Return [X, Y] of the center of cell containing provided text 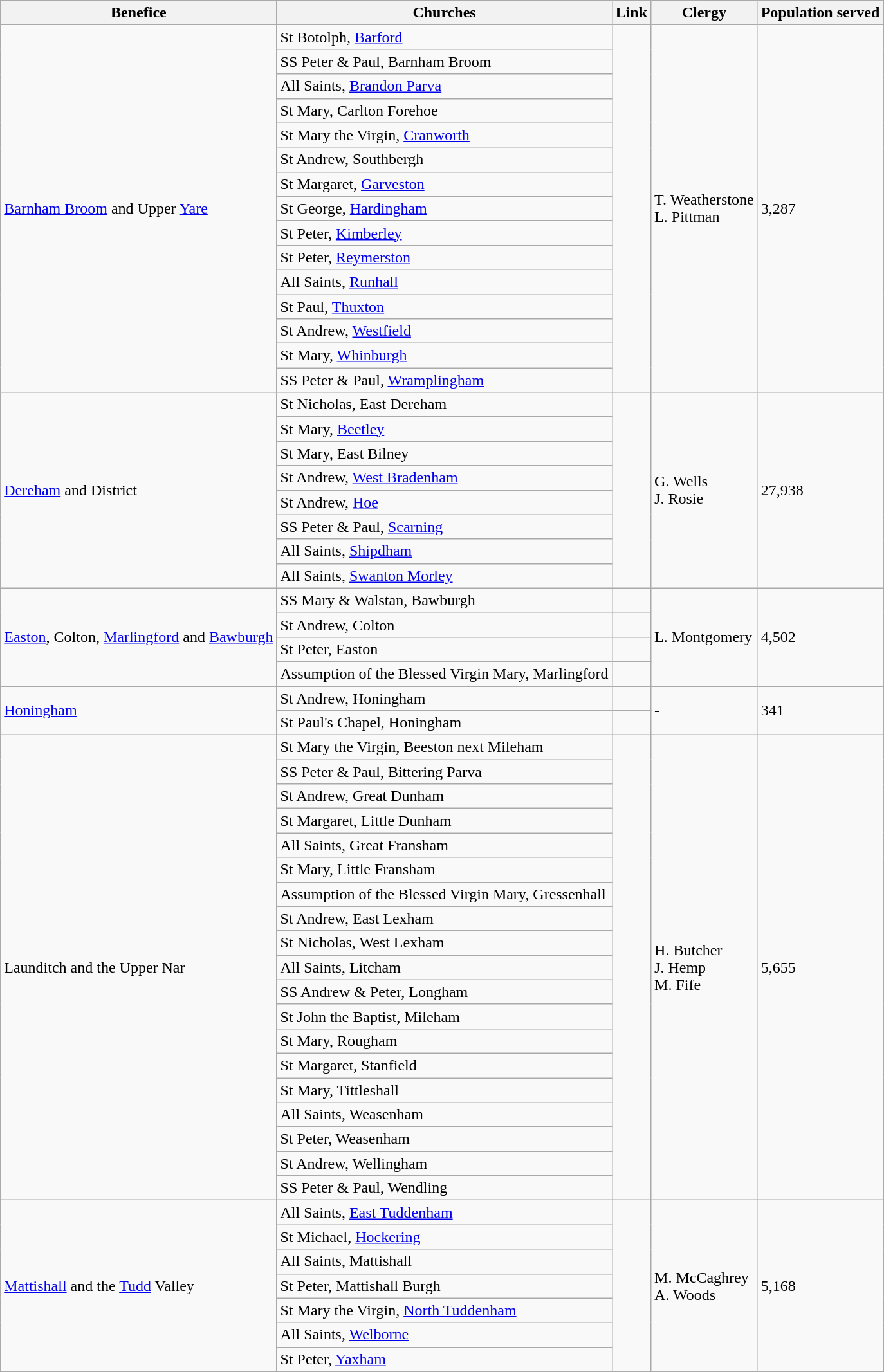
St Andrew, West Bradenham [444, 478]
St Margaret, Stanfield [444, 1065]
5,168 [820, 1286]
SS Peter & Paul, Wramplingham [444, 380]
27,938 [820, 490]
All Saints, Shipdham [444, 551]
St Andrew, East Lexham [444, 919]
St Andrew, Honingham [444, 698]
St Peter, Kimberley [444, 233]
G. WellsJ. Rosie [704, 490]
Honingham [139, 710]
St George, Hardingham [444, 208]
St Margaret, Garveston [444, 184]
St Mary, Tittleshall [444, 1090]
SS Peter & Paul, Scarning [444, 527]
St Nicholas, East Dereham [444, 405]
St Mary, Whinburgh [444, 356]
St Andrew, Southbergh [444, 160]
St Mary the Virgin, North Tuddenham [444, 1310]
SS Andrew & Peter, Longham [444, 992]
All Saints, Litcham [444, 967]
5,655 [820, 967]
341 [820, 710]
Population served [820, 13]
St Botolph, Barford [444, 37]
St Paul's Chapel, Honingham [444, 723]
St Mary the Virgin, Cranworth [444, 135]
All Saints, Runhall [444, 282]
St Mary, Carlton Forehoe [444, 111]
All Saints, Weasenham [444, 1115]
St Nicholas, West Lexham [444, 943]
St Peter, Weasenham [444, 1139]
SS Mary & Walstan, Bawburgh [444, 600]
4,502 [820, 637]
St Peter, Reymerston [444, 257]
T. WeatherstoneL. Pittman [704, 208]
St Mary the Virgin, Beeston next Mileham [444, 747]
St Mary, Beetley [444, 429]
SS Peter & Paul, Bittering Parva [444, 772]
St Paul, Thuxton [444, 307]
St Peter, Yaxham [444, 1359]
SS Peter & Paul, Barnham Broom [444, 62]
St Andrew, Wellingham [444, 1164]
St Peter, Mattishall Burgh [444, 1286]
St Andrew, Great Dunham [444, 796]
St Margaret, Little Dunham [444, 821]
Assumption of the Blessed Virgin Mary, Marlingford [444, 673]
Launditch and the Upper Nar [139, 967]
St Andrew, Colton [444, 625]
Dereham and District [139, 490]
Churches [444, 13]
All Saints, Great Fransham [444, 845]
Mattishall and the Tudd Valley [139, 1286]
Link [631, 13]
- [704, 710]
All Saints, Welborne [444, 1335]
St Michael, Hockering [444, 1237]
St John the Baptist, Mileham [444, 1016]
Easton, Colton, Marlingford and Bawburgh [139, 637]
All Saints, Brandon Parva [444, 86]
All Saints, East Tuddenham [444, 1212]
All Saints, Mattishall [444, 1261]
All Saints, Swanton Morley [444, 576]
H. ButcherJ. HempM. Fife [704, 967]
Clergy [704, 13]
SS Peter & Paul, Wendling [444, 1188]
St Mary, Little Fransham [444, 870]
3,287 [820, 208]
M. McCaghreyA. Woods [704, 1286]
St Andrew, Westfield [444, 331]
Assumption of the Blessed Virgin Mary, Gressenhall [444, 894]
St Peter, Easton [444, 649]
St Mary, East Bilney [444, 453]
St Mary, Rougham [444, 1041]
Benefice [139, 13]
L. Montgomery [704, 637]
St Andrew, Hoe [444, 502]
Barnham Broom and Upper Yare [139, 208]
